From the cell containing the given text, extract its center point as (x, y) coordinate. 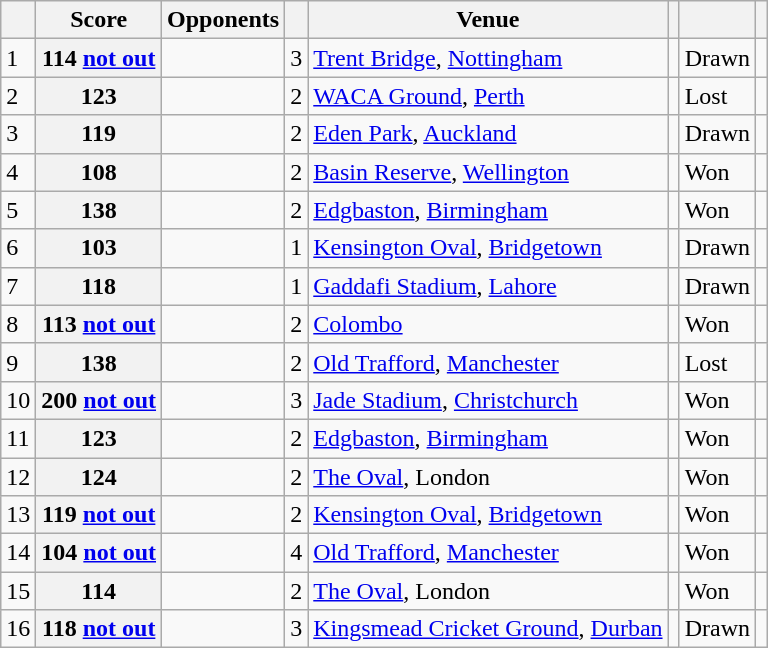
Kingsmead Cricket Ground, Durban (488, 629)
11 (18, 438)
114 (99, 591)
118 (99, 286)
16 (18, 629)
8 (18, 324)
118 not out (99, 629)
Jade Stadium, Christchurch (488, 400)
7 (18, 286)
124 (99, 477)
200 not out (99, 400)
6 (18, 248)
Trent Bridge, Nottingham (488, 58)
Colombo (488, 324)
119 not out (99, 515)
Gaddafi Stadium, Lahore (488, 286)
Basin Reserve, Wellington (488, 172)
14 (18, 553)
10 (18, 400)
12 (18, 477)
Eden Park, Auckland (488, 134)
Venue (488, 20)
103 (99, 248)
WACA Ground, Perth (488, 96)
108 (99, 172)
15 (18, 591)
13 (18, 515)
5 (18, 210)
104 not out (99, 553)
Score (99, 20)
9 (18, 362)
113 not out (99, 324)
114 not out (99, 58)
119 (99, 134)
Opponents (224, 20)
